Detect which cell encompasses the target text, then output its [X, Y] center coordinate. 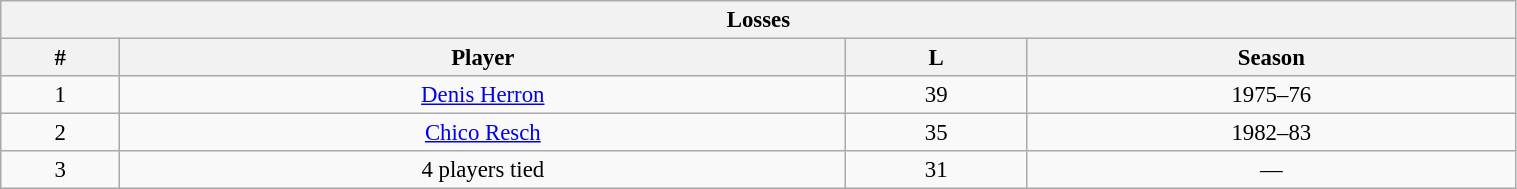
4 players tied [483, 170]
31 [936, 170]
3 [60, 170]
L [936, 58]
Season [1272, 58]
1 [60, 95]
39 [936, 95]
1982–83 [1272, 133]
2 [60, 133]
Losses [758, 20]
Player [483, 58]
35 [936, 133]
# [60, 58]
–– [1272, 170]
Denis Herron [483, 95]
Chico Resch [483, 133]
1975–76 [1272, 95]
